Output the [x, y] coordinate of the center of the cell containing the given text.  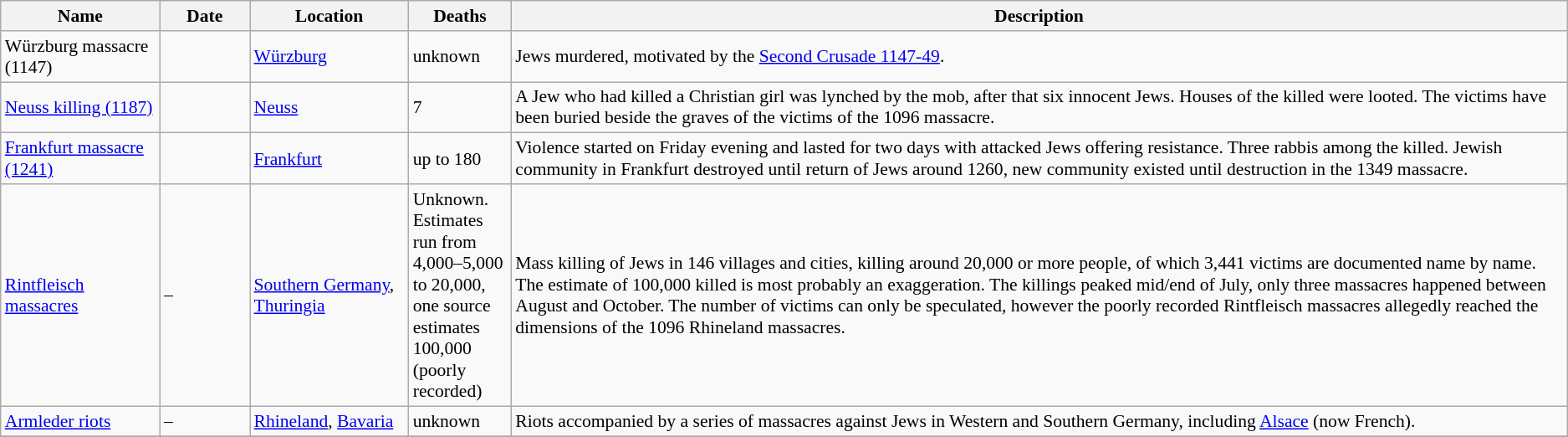
Armleder riots [80, 421]
Description [1039, 16]
Riots accompanied by a series of massacres against Jews in Western and Southern Germany, including Alsace (now French). [1039, 421]
Frankfurt [329, 159]
Date [205, 16]
up to 180 [460, 159]
Würzburg massacre (1147) [80, 57]
7 [460, 107]
Neuss [329, 107]
Jews murdered, motivated by the Second Crusade 1147-49. [1039, 57]
Unknown. Estimates run from 4,000–5,000 to 20,000, one source estimates 100,000 (poorly recorded) [460, 295]
Deaths [460, 16]
Location [329, 16]
Rhineland, Bavaria [329, 421]
Name [80, 16]
Würzburg [329, 57]
Rintfleisch massacres [80, 295]
Neuss killing (1187) [80, 107]
Frankfurt massacre (1241) [80, 159]
Southern Germany, Thuringia [329, 295]
